Return [x, y] of the center of cell containing provided text 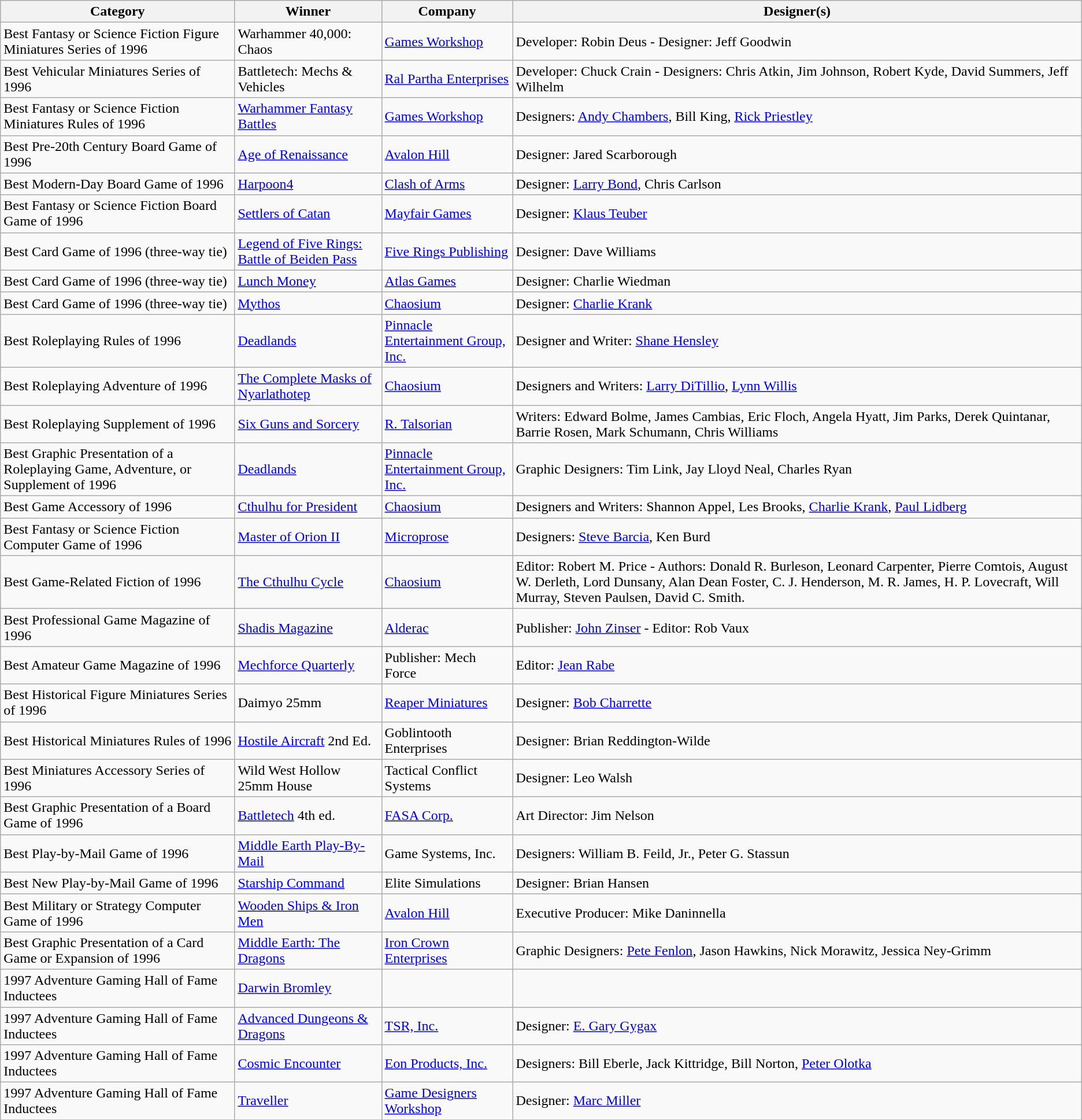
Designer: Bob Charrette [797, 703]
Middle Earth: The Dragons [308, 951]
Best Play-by-Mail Game of 1996 [118, 853]
Art Director: Jim Nelson [797, 815]
Best Game-Related Fiction of 1996 [118, 582]
Best Roleplaying Adventure of 1996 [118, 386]
Best Game Accessory of 1996 [118, 507]
Battletech: Mechs & Vehicles [308, 79]
Harpoon4 [308, 184]
Starship Command [308, 883]
Designer: Jared Scarborough [797, 154]
Settlers of Catan [308, 214]
Best Graphic Presentation of a Card Game or Expansion of 1996 [118, 951]
Category [118, 12]
Designer: Larry Bond, Chris Carlson [797, 184]
Warhammer Fantasy Battles [308, 117]
Advanced Dungeons & Dragons [308, 1026]
Warhammer 40,000: Chaos [308, 42]
Winner [308, 12]
Designers: Andy Chambers, Bill King, Rick Priestley [797, 117]
Best Vehicular Miniatures Series of 1996 [118, 79]
Darwin Bromley [308, 988]
Designers: Bill Eberle, Jack Kittridge, Bill Norton, Peter Olotka [797, 1064]
Reaper Miniatures [447, 703]
Designers: Steve Barcia, Ken Burd [797, 537]
Master of Orion II [308, 537]
Mechforce Quarterly [308, 665]
TSR, Inc. [447, 1026]
FASA Corp. [447, 815]
Best Fantasy or Science Fiction Figure Miniatures Series of 1996 [118, 42]
Designer: E. Gary Gygax [797, 1026]
Best Roleplaying Rules of 1996 [118, 341]
Daimyo 25mm [308, 703]
Designer and Writer: Shane Hensley [797, 341]
Alderac [447, 628]
Developer: Robin Deus - Designer: Jeff Goodwin [797, 42]
Middle Earth Play-By-Mail [308, 853]
Wild West Hollow 25mm House [308, 778]
Game Systems, Inc. [447, 853]
Cthulhu for President [308, 507]
Battletech 4th ed. [308, 815]
Mythos [308, 303]
Publisher: John Zinser - Editor: Rob Vaux [797, 628]
Game Designers Workshop [447, 1101]
R. Talsorian [447, 423]
Mayfair Games [447, 214]
Best Pre-20th Century Board Game of 1996 [118, 154]
Best Historical Miniatures Rules of 1996 [118, 740]
Graphic Designers: Tim Link, Jay Lloyd Neal, Charles Ryan [797, 470]
Iron Crown Enterprises [447, 951]
Elite Simulations [447, 883]
The Complete Masks of Nyarlathotep [308, 386]
Publisher: Mech Force [447, 665]
Clash of Arms [447, 184]
Best Fantasy or Science Fiction Board Game of 1996 [118, 214]
Best Graphic Presentation of a Board Game of 1996 [118, 815]
Best Amateur Game Magazine of 1996 [118, 665]
Ral Partha Enterprises [447, 79]
Best Fantasy or Science Fiction Computer Game of 1996 [118, 537]
Six Guns and Sorcery [308, 423]
The Cthulhu Cycle [308, 582]
Atlas Games [447, 281]
Goblintooth Enterprises [447, 740]
Designers: William B. Feild, Jr., Peter G. Stassun [797, 853]
Shadis Magazine [308, 628]
Age of Renaissance [308, 154]
Designer: Klaus Teuber [797, 214]
Designers and Writers: Larry DiTillio, Lynn Willis [797, 386]
Writers: Edward Bolme, James Cambias, Eric Floch, Angela Hyatt, Jim Parks, Derek Quintanar, Barrie Rosen, Mark Schumann, Chris Williams [797, 423]
Designer(s) [797, 12]
Designer: Marc Miller [797, 1101]
Best Roleplaying Supplement of 1996 [118, 423]
Tactical Conflict Systems [447, 778]
Five Rings Publishing [447, 251]
Best Miniatures Accessory Series of 1996 [118, 778]
Best Graphic Presentation of a Roleplaying Game, Adventure, or Supplement of 1996 [118, 470]
Designer: Charlie Wiedman [797, 281]
Designers and Writers: Shannon Appel, Les Brooks, Charlie Krank, Paul Lidberg [797, 507]
Best New Play-by-Mail Game of 1996 [118, 883]
Lunch Money [308, 281]
Best Professional Game Magazine of 1996 [118, 628]
Designer: Leo Walsh [797, 778]
Graphic Designers: Pete Fenlon, Jason Hawkins, Nick Morawitz, Jessica Ney-Grimm [797, 951]
Company [447, 12]
Best Fantasy or Science Fiction Miniatures Rules of 1996 [118, 117]
Traveller [308, 1101]
Designer: Dave Williams [797, 251]
Designer: Brian Hansen [797, 883]
Hostile Aircraft 2nd Ed. [308, 740]
Microprose [447, 537]
Best Military or Strategy Computer Game of 1996 [118, 912]
Eon Products, Inc. [447, 1064]
Wooden Ships & Iron Men [308, 912]
Legend of Five Rings: Battle of Beiden Pass [308, 251]
Designer: Brian Reddington-Wilde [797, 740]
Designer: Charlie Krank [797, 303]
Cosmic Encounter [308, 1064]
Best Historical Figure Miniatures Series of 1996 [118, 703]
Executive Producer: Mike Daninnella [797, 912]
Best Modern-Day Board Game of 1996 [118, 184]
Developer: Chuck Crain - Designers: Chris Atkin, Jim Johnson, Robert Kyde, David Summers, Jeff Wilhelm [797, 79]
Editor: Jean Rabe [797, 665]
